Locate the cell with the specified text and output its [X, Y] center coordinate. 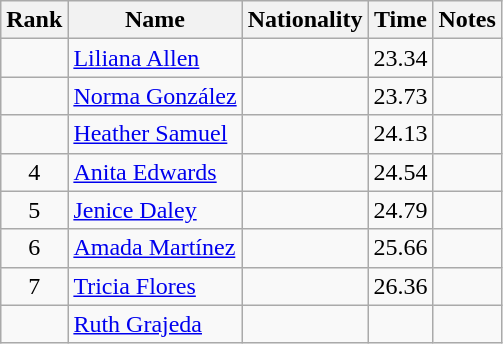
5 [34, 210]
Nationality [305, 20]
Jenice Daley [155, 210]
Heather Samuel [155, 134]
Notes [467, 20]
Time [400, 20]
Norma González [155, 96]
24.79 [400, 210]
24.13 [400, 134]
23.34 [400, 58]
Liliana Allen [155, 58]
4 [34, 172]
26.36 [400, 286]
24.54 [400, 172]
7 [34, 286]
Ruth Grajeda [155, 324]
23.73 [400, 96]
Tricia Flores [155, 286]
Amada Martínez [155, 248]
Rank [34, 20]
25.66 [400, 248]
Name [155, 20]
Anita Edwards [155, 172]
6 [34, 248]
